Capture the cell that displays the provided text and extract its (X, Y) central coordinate. 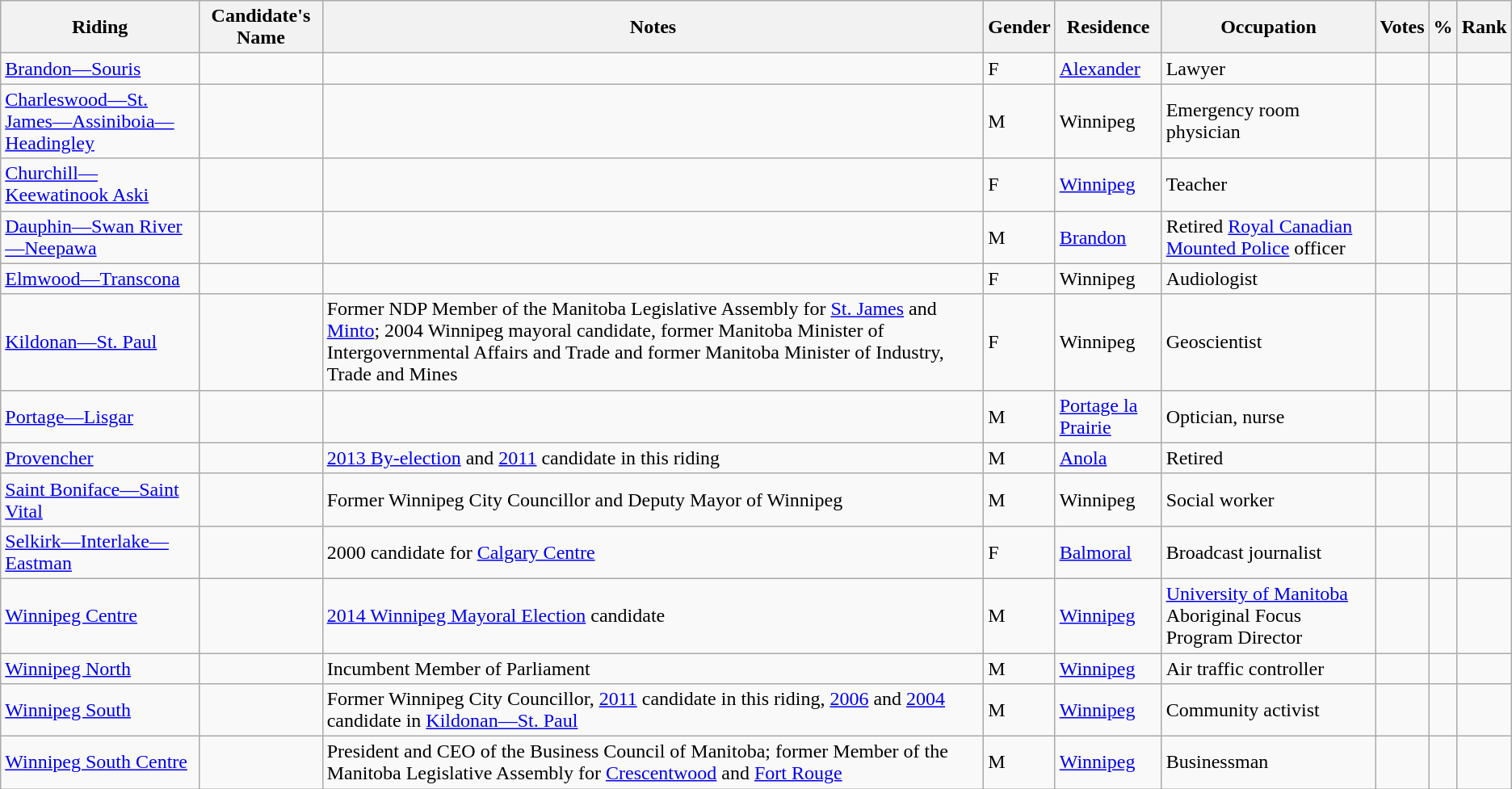
Emergency room physician (1268, 121)
Teacher (1268, 184)
Votes (1402, 27)
% (1443, 27)
President and CEO of the Business Council of Manitoba; former Member of the Manitoba Legislative Assembly for Crescentwood and Fort Rouge (653, 762)
Former Winnipeg City Councillor and Deputy Mayor of Winnipeg (653, 499)
Incumbent Member of Parliament (653, 668)
Audiologist (1268, 279)
Rank (1485, 27)
Kildonan—St. Paul (100, 342)
Dauphin—Swan River—Neepawa (100, 237)
2000 candidate for Calgary Centre (653, 552)
Residence (1108, 27)
Saint Boniface—Saint Vital (100, 499)
Portage—Lisgar (100, 417)
Candidate's Name (262, 27)
Anola (1108, 458)
Occupation (1268, 27)
Charleswood—St. James—Assiniboia—Headingley (100, 121)
Optician, nurse (1268, 417)
Community activist (1268, 711)
Balmoral (1108, 552)
2014 Winnipeg Mayoral Election candidate (653, 615)
Brandon—Souris (100, 69)
Businessman (1268, 762)
Brandon (1108, 237)
Geoscientist (1268, 342)
Notes (653, 27)
2013 By-election and 2011 candidate in this riding (653, 458)
Winnipeg South (100, 711)
Winnipeg South Centre (100, 762)
Elmwood—Transcona (100, 279)
Retired Royal Canadian Mounted Police officer (1268, 237)
Social worker (1268, 499)
Provencher (100, 458)
Retired (1268, 458)
University of Manitoba Aboriginal Focus Program Director (1268, 615)
Churchill—Keewatinook Aski (100, 184)
Gender (1019, 27)
Winnipeg North (100, 668)
Portage la Prairie (1108, 417)
Alexander (1108, 69)
Winnipeg Centre (100, 615)
Air traffic controller (1268, 668)
Lawyer (1268, 69)
Selkirk—Interlake—Eastman (100, 552)
Riding (100, 27)
Former Winnipeg City Councillor, 2011 candidate in this riding, 2006 and 2004 candidate in Kildonan—St. Paul (653, 711)
Broadcast journalist (1268, 552)
